Capture the cell that displays the provided text and extract its [X, Y] central coordinate. 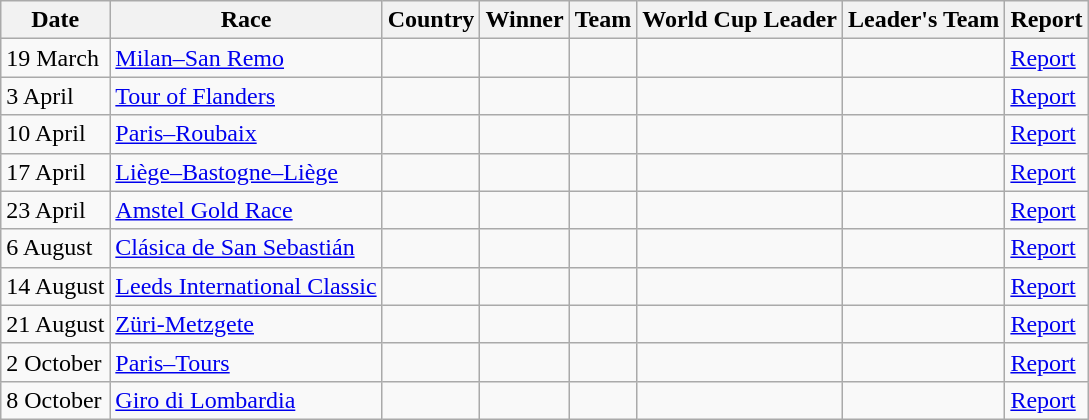
8 October [56, 400]
2 October [56, 362]
World Cup Leader [740, 20]
Giro di Lombardia [246, 400]
Clásica de San Sebastián [246, 248]
Tour of Flanders [246, 96]
Paris–Roubaix [246, 134]
3 April [56, 96]
Amstel Gold Race [246, 210]
Date [56, 20]
Team [603, 20]
Paris–Tours [246, 362]
Winner [524, 20]
Liège–Bastogne–Liège [246, 172]
10 April [56, 134]
14 August [56, 286]
Leeds International Classic [246, 286]
21 August [56, 324]
23 April [56, 210]
Züri-Metzgete [246, 324]
Milan–San Remo [246, 58]
17 April [56, 172]
Country [431, 20]
19 March [56, 58]
Leader's Team [923, 20]
Race [246, 20]
6 August [56, 248]
